Pinpoint the cell where the given text exists, returning its (X, Y) midpoint coordinate. 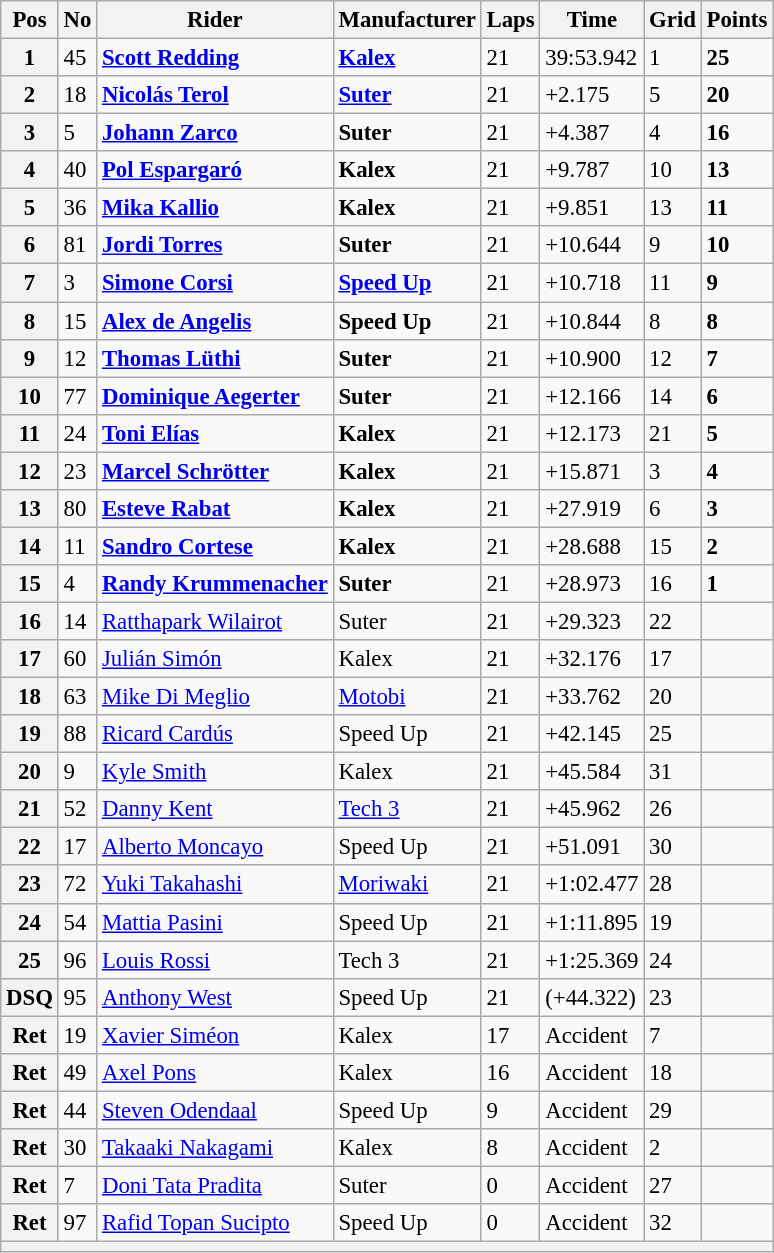
Grid (672, 20)
(+44.322) (592, 997)
+2.175 (592, 95)
31 (672, 772)
+28.973 (592, 584)
27 (672, 1185)
Marcel Schrötter (216, 471)
+10.644 (592, 245)
Xavier Siméon (216, 1035)
54 (77, 922)
+10.900 (592, 358)
Mika Kallio (216, 208)
Steven Odendaal (216, 1110)
+51.091 (592, 847)
96 (77, 960)
+45.962 (592, 809)
Jordi Torres (216, 245)
+10.718 (592, 283)
+15.871 (592, 471)
+9.851 (592, 208)
40 (77, 170)
Rider (216, 20)
+28.688 (592, 546)
+12.173 (592, 433)
No (77, 20)
77 (77, 396)
+1:02.477 (592, 885)
+9.787 (592, 170)
Toni Elías (216, 433)
81 (77, 245)
Julián Simón (216, 659)
Johann Zarco (216, 133)
+42.145 (592, 734)
Pos (30, 20)
Ratthapark Wilairot (216, 621)
Dominique Aegerter (216, 396)
36 (77, 208)
72 (77, 885)
Alex de Angelis (216, 321)
Time (592, 20)
63 (77, 697)
Simone Corsi (216, 283)
44 (77, 1110)
+27.919 (592, 509)
+4.387 (592, 133)
52 (77, 809)
80 (77, 509)
Scott Redding (216, 58)
+32.176 (592, 659)
+12.166 (592, 396)
+45.584 (592, 772)
97 (77, 1223)
Alberto Moncayo (216, 847)
Points (736, 20)
+1:25.369 (592, 960)
Axel Pons (216, 1073)
Ricard Cardús (216, 734)
Moriwaki (407, 885)
Yuki Takahashi (216, 885)
28 (672, 885)
49 (77, 1073)
Anthony West (216, 997)
Louis Rossi (216, 960)
Danny Kent (216, 809)
DSQ (30, 997)
88 (77, 734)
Nicolás Terol (216, 95)
60 (77, 659)
Kyle Smith (216, 772)
+29.323 (592, 621)
Laps (510, 20)
Takaaki Nakagami (216, 1148)
26 (672, 809)
+33.762 (592, 697)
Motobi (407, 697)
Mattia Pasini (216, 922)
Mike Di Meglio (216, 697)
Sandro Cortese (216, 546)
39:53.942 (592, 58)
Esteve Rabat (216, 509)
+10.844 (592, 321)
95 (77, 997)
Pol Espargaró (216, 170)
Rafid Topan Sucipto (216, 1223)
32 (672, 1223)
29 (672, 1110)
Thomas Lüthi (216, 358)
Manufacturer (407, 20)
Randy Krummenacher (216, 584)
45 (77, 58)
Doni Tata Pradita (216, 1185)
+1:11.895 (592, 922)
